Return (X, Y) of the center of cell containing provided text 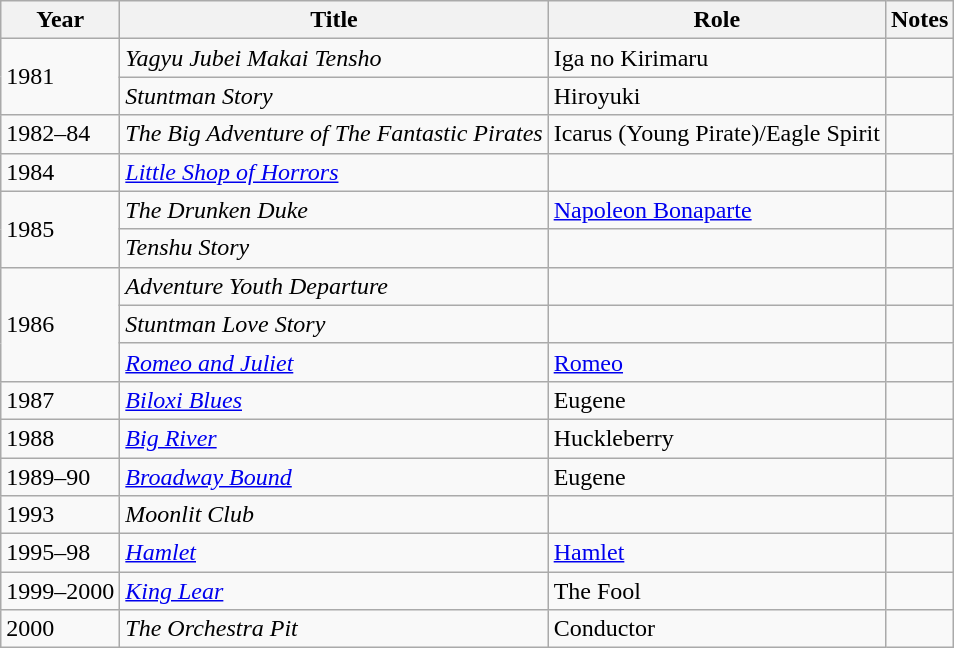
Little Shop of Horrors (334, 172)
1986 (60, 324)
2000 (60, 629)
Tenshu Story (334, 248)
1984 (60, 172)
Yagyu Jubei Makai Tensho (334, 58)
Adventure Youth Departure (334, 286)
Icarus (Young Pirate)/Eagle Spirit (716, 134)
Conductor (716, 629)
1993 (60, 515)
Napoleon Bonaparte (716, 210)
Title (334, 20)
Year (60, 20)
1999–2000 (60, 591)
Hiroyuki (716, 96)
1987 (60, 400)
Huckleberry (716, 438)
Big River (334, 438)
1981 (60, 77)
1985 (60, 229)
Broadway Bound (334, 477)
1989–90 (60, 477)
Moonlit Club (334, 515)
1995–98 (60, 553)
Iga no Kirimaru (716, 58)
Role (716, 20)
The Big Adventure of The Fantastic Pirates (334, 134)
Biloxi Blues (334, 400)
Notes (919, 20)
Stuntman Story (334, 96)
The Orchestra Pit (334, 629)
Romeo and Juliet (334, 362)
1982–84 (60, 134)
The Fool (716, 591)
The Drunken Duke (334, 210)
Romeo (716, 362)
Stuntman Love Story (334, 324)
King Lear (334, 591)
1988 (60, 438)
